Determine the (x, y) coordinate at the center of the cell enclosing the given text.  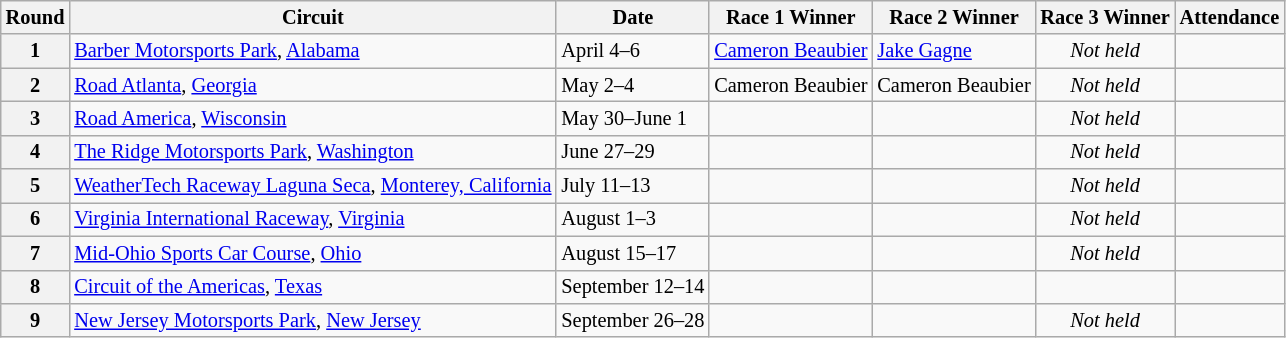
Round (36, 17)
WeatherTech Raceway Laguna Seca, Monterey, California (312, 186)
Race 2 Winner (954, 17)
New Jersey Motorsports Park, New Jersey (312, 320)
Road Atlanta, Georgia (312, 85)
Circuit of the Americas, Texas (312, 287)
September 12–14 (632, 287)
Race 1 Winner (790, 17)
April 4–6 (632, 51)
Barber Motorsports Park, Alabama (312, 51)
3 (36, 118)
September 26–28 (632, 320)
August 1–3 (632, 219)
Mid-Ohio Sports Car Course, Ohio (312, 253)
5 (36, 186)
9 (36, 320)
4 (36, 152)
Circuit (312, 17)
August 15–17 (632, 253)
Date (632, 17)
May 2–4 (632, 85)
1 (36, 51)
July 11–13 (632, 186)
Road America, Wisconsin (312, 118)
Jake Gagne (954, 51)
Race 3 Winner (1106, 17)
6 (36, 219)
Virginia International Raceway, Virginia (312, 219)
May 30–June 1 (632, 118)
June 27–29 (632, 152)
2 (36, 85)
The Ridge Motorsports Park, Washington (312, 152)
Attendance (1230, 17)
8 (36, 287)
7 (36, 253)
